Pinpoint the cell where the given text exists, returning its [x, y] midpoint coordinate. 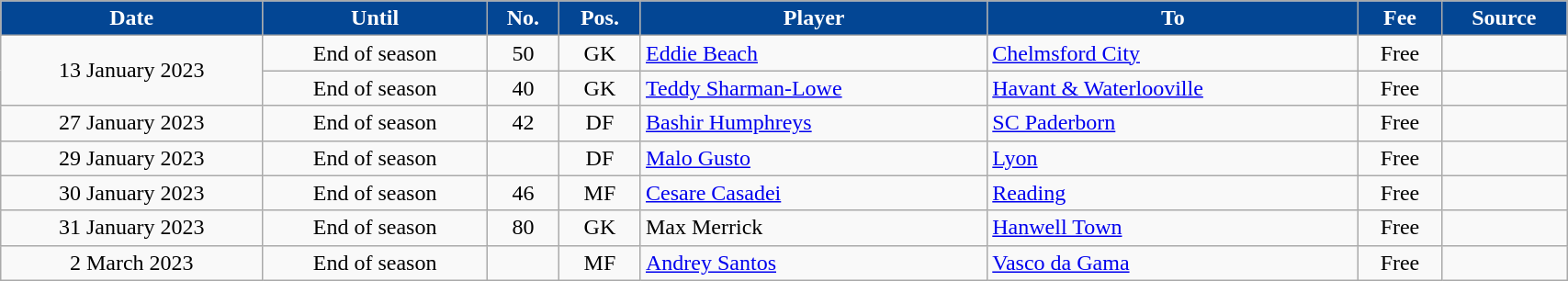
No. [523, 18]
Max Merrick [814, 228]
Vasco da Gama [1173, 263]
Eddie Beach [814, 53]
40 [523, 88]
Until [375, 18]
31 January 2023 [132, 228]
Source [1505, 18]
30 January 2023 [132, 193]
Bashir Humphreys [814, 123]
27 January 2023 [132, 123]
42 [523, 123]
Reading [1173, 193]
Player [814, 18]
Havant & Waterlooville [1173, 88]
Pos. [599, 18]
Hanwell Town [1173, 228]
Date [132, 18]
Fee [1400, 18]
Cesare Casadei [814, 193]
46 [523, 193]
Lyon [1173, 158]
Teddy Sharman-Lowe [814, 88]
SC Paderborn [1173, 123]
2 March 2023 [132, 263]
50 [523, 53]
Malo Gusto [814, 158]
13 January 2023 [132, 71]
To [1173, 18]
Andrey Santos [814, 263]
80 [523, 228]
Chelmsford City [1173, 53]
29 January 2023 [132, 158]
